Provide the [x, y] coordinate of the cell's center where the given text is located.  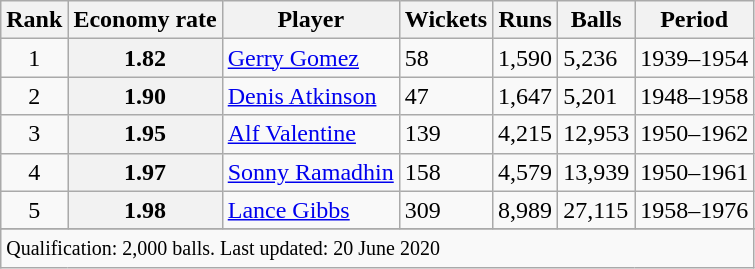
Denis Atkinson [310, 96]
Gerry Gomez [310, 58]
1950–1961 [694, 172]
Wickets [446, 20]
Period [694, 20]
27,115 [596, 210]
Player [310, 20]
139 [446, 134]
8,989 [526, 210]
47 [446, 96]
1.82 [145, 58]
1 [34, 58]
4 [34, 172]
1,590 [526, 58]
3 [34, 134]
5,201 [596, 96]
1.97 [145, 172]
5,236 [596, 58]
Runs [526, 20]
158 [446, 172]
Rank [34, 20]
12,953 [596, 134]
Balls [596, 20]
Alf Valentine [310, 134]
1958–1976 [694, 210]
Qualification: 2,000 balls. Last updated: 20 June 2020 [378, 248]
Lance Gibbs [310, 210]
4,215 [526, 134]
1948–1958 [694, 96]
1950–1962 [694, 134]
1,647 [526, 96]
13,939 [596, 172]
Economy rate [145, 20]
2 [34, 96]
58 [446, 58]
5 [34, 210]
1.90 [145, 96]
1939–1954 [694, 58]
4,579 [526, 172]
Sonny Ramadhin [310, 172]
1.98 [145, 210]
309 [446, 210]
1.95 [145, 134]
